Pinpoint the cell where the given text exists, returning its [x, y] midpoint coordinate. 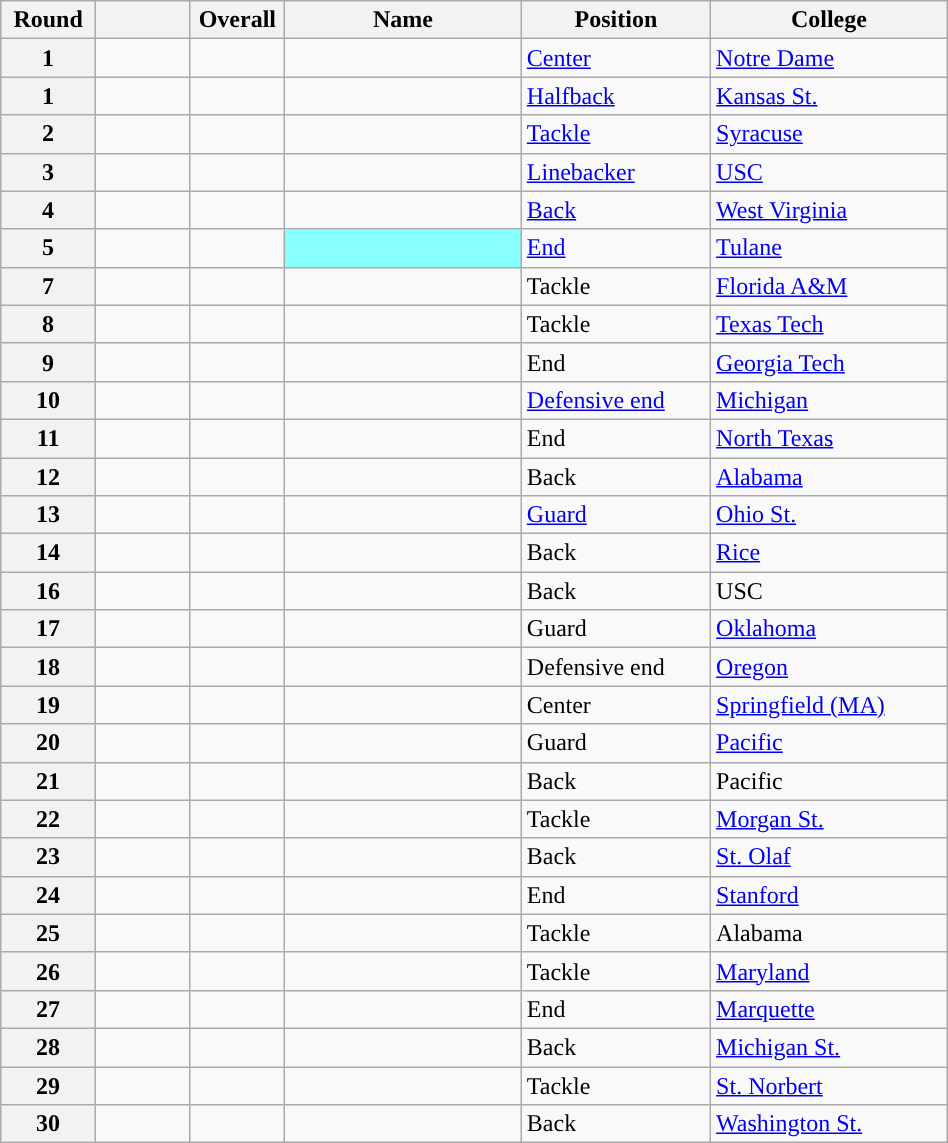
30 [48, 1124]
North Texas [830, 438]
5 [48, 248]
Washington St. [830, 1124]
Overall [238, 20]
St. Olaf [830, 857]
17 [48, 629]
Maryland [830, 971]
29 [48, 1085]
3 [48, 172]
28 [48, 1047]
Notre Dame [830, 58]
Name [404, 20]
9 [48, 362]
18 [48, 667]
20 [48, 743]
Morgan St. [830, 819]
Michigan [830, 400]
College [830, 20]
25 [48, 933]
Tulane [830, 248]
Michigan St. [830, 1047]
4 [48, 210]
Halfback [616, 96]
Rice [830, 553]
West Virginia [830, 210]
Ohio St. [830, 515]
14 [48, 553]
16 [48, 591]
12 [48, 477]
27 [48, 1009]
19 [48, 705]
13 [48, 515]
Oregon [830, 667]
10 [48, 400]
21 [48, 781]
Oklahoma [830, 629]
8 [48, 324]
Marquette [830, 1009]
Linebacker [616, 172]
Georgia Tech [830, 362]
11 [48, 438]
26 [48, 971]
Round [48, 20]
St. Norbert [830, 1085]
7 [48, 286]
Stanford [830, 895]
Syracuse [830, 134]
Texas Tech [830, 324]
Kansas St. [830, 96]
2 [48, 134]
Position [616, 20]
Springfield (MA) [830, 705]
Florida A&M [830, 286]
23 [48, 857]
22 [48, 819]
24 [48, 895]
